For the text-containing cell, return its midpoint in [x, y] coordinate format. 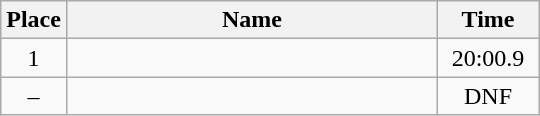
Place [34, 20]
1 [34, 58]
– [34, 96]
Time [488, 20]
20:00.9 [488, 58]
Name [252, 20]
DNF [488, 96]
